Scan for the cell matching the given text and deliver its [X, Y] coordinate at center. 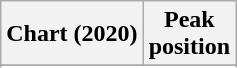
Chart (2020) [72, 34]
Peakposition [189, 34]
